Pinpoint the cell where the given text exists, returning its [x, y] midpoint coordinate. 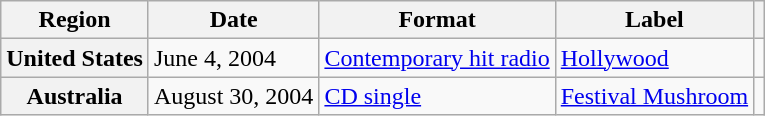
Contemporary hit radio [437, 58]
CD single [437, 96]
Hollywood [654, 58]
Australia [75, 96]
Format [437, 20]
June 4, 2004 [233, 58]
Date [233, 20]
United States [75, 58]
Festival Mushroom [654, 96]
Region [75, 20]
August 30, 2004 [233, 96]
Label [654, 20]
